Provide the (x, y) coordinate of the cell's center where the given text is located.  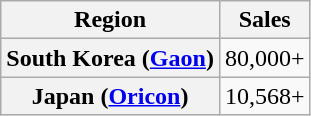
Sales (264, 20)
South Korea (Gaon) (110, 58)
10,568+ (264, 96)
80,000+ (264, 58)
Region (110, 20)
Japan (Oricon) (110, 96)
